Return (x, y) of the center of cell containing provided text 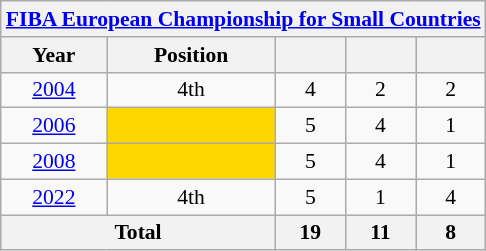
Position (191, 55)
2008 (54, 162)
11 (380, 233)
2006 (54, 126)
Total (138, 233)
19 (310, 233)
2004 (54, 90)
2022 (54, 197)
Year (54, 55)
8 (451, 233)
FIBA European Championship for Small Countries (244, 19)
